Provide the [X, Y] coordinate of the cell's center where the given text is located.  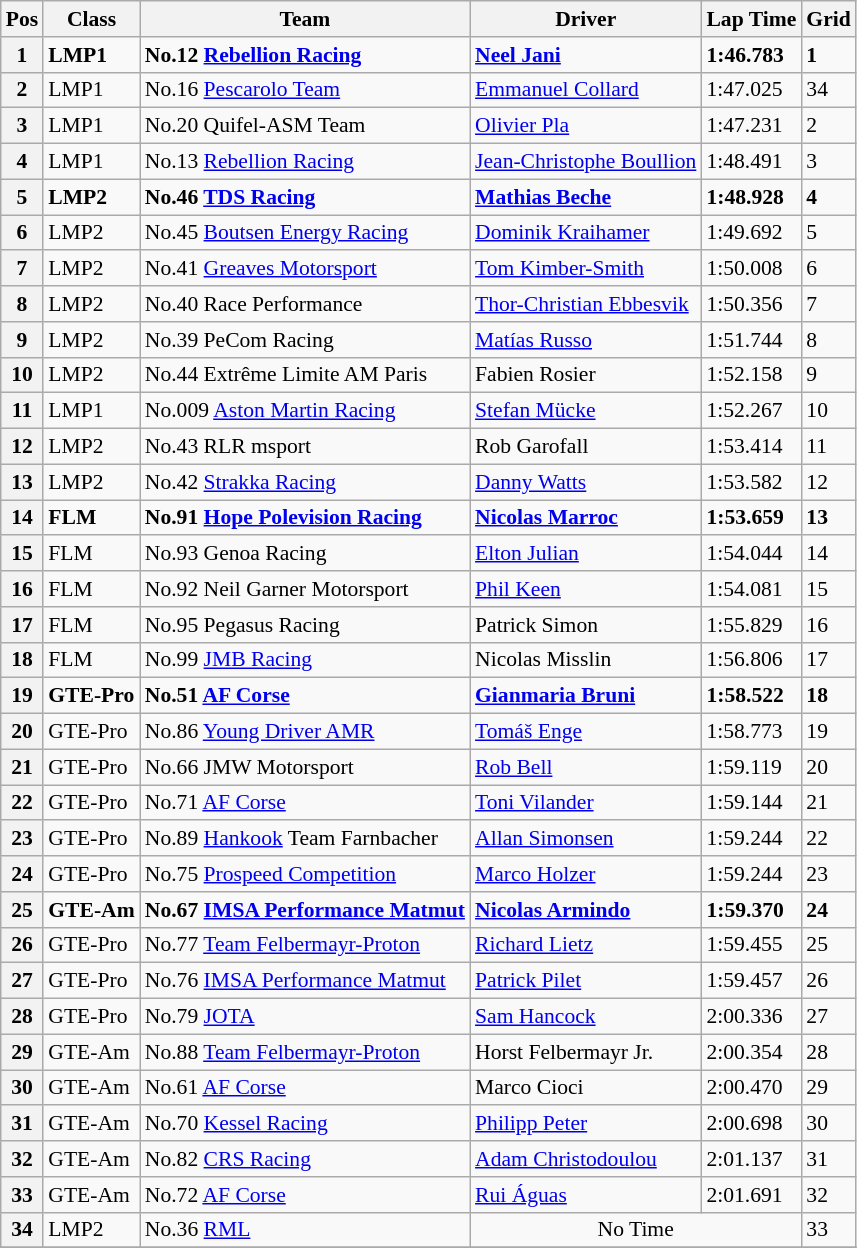
Nicolas Misslin [586, 660]
Elton Julian [586, 554]
No.43 RLR msport [305, 447]
No.91 Hope Polevision Racing [305, 518]
1:59.144 [751, 803]
Patrick Pilet [586, 981]
Team [305, 19]
1:49.692 [751, 233]
1:53.414 [751, 447]
Neel Jani [586, 55]
Jean-Christophe Boullion [586, 162]
No.61 AF Corse [305, 1088]
No.51 AF Corse [305, 696]
Marco Holzer [586, 874]
No.86 Young Driver AMR [305, 732]
No.95 Pegasus Racing [305, 625]
No.77 Team Felbermayr-Proton [305, 945]
Rob Garofall [586, 447]
1:47.231 [751, 126]
No.20 Quifel-ASM Team [305, 126]
Danny Watts [586, 482]
No.75 Prospeed Competition [305, 874]
1:58.773 [751, 732]
No.82 CRS Racing [305, 1159]
No.79 JOTA [305, 1017]
No.42 Strakka Racing [305, 482]
1:59.457 [751, 981]
No.88 Team Felbermayr-Proton [305, 1052]
2:00.470 [751, 1088]
Rui Águas [586, 1195]
1:52.158 [751, 375]
No.12 Rebellion Racing [305, 55]
Class [91, 19]
1:54.044 [751, 554]
1:59.119 [751, 767]
No.39 PeCom Racing [305, 340]
Gianmaria Bruni [586, 696]
Philipp Peter [586, 1124]
Matías Russo [586, 340]
No Time [636, 1230]
Richard Lietz [586, 945]
Nicolas Armindo [586, 910]
2:01.137 [751, 1159]
Toni Vilander [586, 803]
No.72 AF Corse [305, 1195]
Mathias Beche [586, 197]
1:53.582 [751, 482]
Rob Bell [586, 767]
1:55.829 [751, 625]
No.44 Extrême Limite AM Paris [305, 375]
No.93 Genoa Racing [305, 554]
Dominik Kraihamer [586, 233]
Emmanuel Collard [586, 90]
No.89 Hankook Team Farnbacher [305, 839]
1:56.806 [751, 660]
1:46.783 [751, 55]
Horst Felbermayr Jr. [586, 1052]
Pos [22, 19]
Phil Keen [586, 589]
1:54.081 [751, 589]
2:00.336 [751, 1017]
Tom Kimber-Smith [586, 269]
1:52.267 [751, 411]
1:50.356 [751, 304]
No.13 Rebellion Racing [305, 162]
1:59.455 [751, 945]
Grid [828, 19]
2:01.691 [751, 1195]
2:00.354 [751, 1052]
No.76 IMSA Performance Matmut [305, 981]
1:53.659 [751, 518]
No.40 Race Performance [305, 304]
No.70 Kessel Racing [305, 1124]
1:47.025 [751, 90]
Allan Simonsen [586, 839]
Patrick Simon [586, 625]
No.41 Greaves Motorsport [305, 269]
No.67 IMSA Performance Matmut [305, 910]
No.45 Boutsen Energy Racing [305, 233]
Olivier Pla [586, 126]
1:48.928 [751, 197]
1:58.522 [751, 696]
Nicolas Marroc [586, 518]
No.71 AF Corse [305, 803]
Stefan Mücke [586, 411]
1:59.370 [751, 910]
1:51.744 [751, 340]
2:00.698 [751, 1124]
No.36 RML [305, 1230]
Fabien Rosier [586, 375]
Sam Hancock [586, 1017]
1:50.008 [751, 269]
No.66 JMW Motorsport [305, 767]
No.99 JMB Racing [305, 660]
No.46 TDS Racing [305, 197]
Adam Christodoulou [586, 1159]
No.92 Neil Garner Motorsport [305, 589]
Lap Time [751, 19]
1:48.491 [751, 162]
Driver [586, 19]
Tomáš Enge [586, 732]
Thor-Christian Ebbesvik [586, 304]
No.16 Pescarolo Team [305, 90]
No.009 Aston Martin Racing [305, 411]
Marco Cioci [586, 1088]
